For the text-containing cell, return its midpoint in [X, Y] coordinate format. 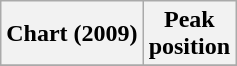
Peakposition [189, 34]
Chart (2009) [72, 34]
